Return the [X, Y] coordinate for the center point of the cell that contains the specified text.  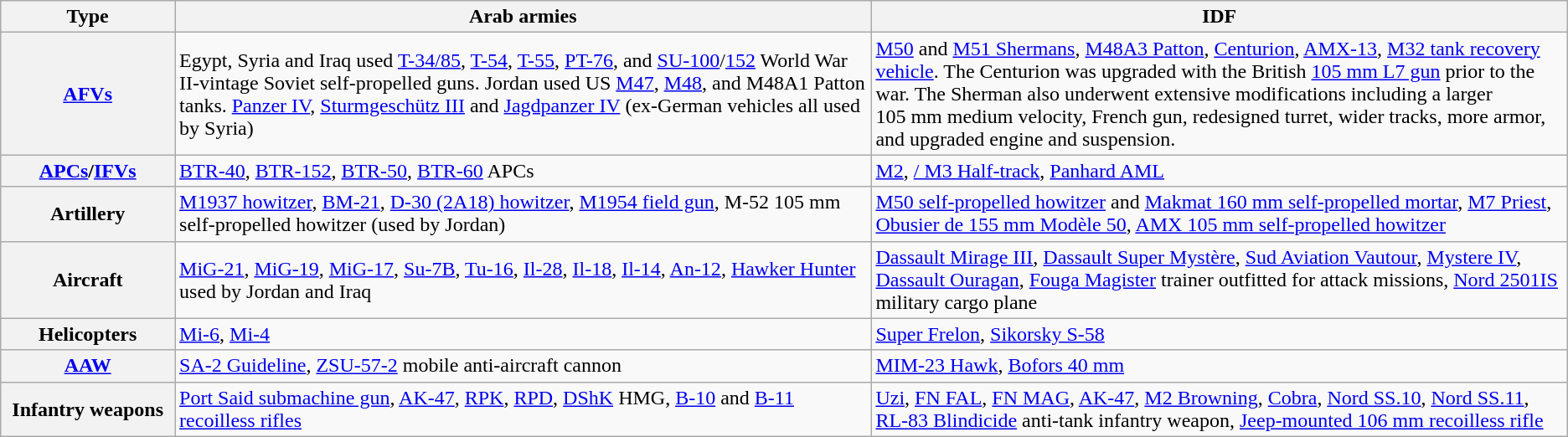
M2, / M3 Half-track, Panhard AML [1220, 171]
Aircraft [88, 280]
IDF [1220, 17]
Mi-6, Mi-4 [523, 334]
Super Frelon, Sikorsky S-58 [1220, 334]
AFVs [88, 94]
APCs/IFVs [88, 171]
MIM-23 Hawk, Bofors 40 mm [1220, 366]
M1937 howitzer, BM-21, D-30 (2A18) howitzer, M1954 field gun, M-52 105 mm self-propelled howitzer (used by Jordan) [523, 214]
Port Said submachine gun, AK-47, RPK, RPD, DShK HMG, B-10 and B-11 recoilless rifles [523, 409]
Infantry weapons [88, 409]
M50 self-propelled howitzer and Makmat 160 mm self-propelled mortar, M7 Priest, Obusier de 155 mm Modèle 50, AMX 105 mm self-propelled howitzer [1220, 214]
MiG-21, MiG-19, MiG-17, Su-7B, Tu-16, Il-28, Il-18, Il-14, An-12, Hawker Hunter used by Jordan and Iraq [523, 280]
SA-2 Guideline, ZSU-57-2 mobile anti-aircraft cannon [523, 366]
Arab armies [523, 17]
AAW [88, 366]
Type [88, 17]
Artillery [88, 214]
BTR-40, BTR-152, BTR-50, BTR-60 APCs [523, 171]
Helicopters [88, 334]
